Return [X, Y] of the center of cell containing provided text 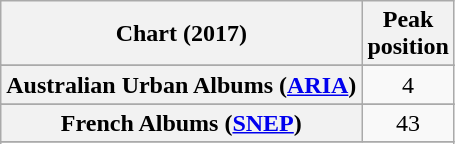
4 [408, 85]
French Albums (SNEP) [182, 123]
Chart (2017) [182, 34]
Australian Urban Albums (ARIA) [182, 85]
Peak position [408, 34]
43 [408, 123]
